Locate the cell with the specified text and output its [x, y] center coordinate. 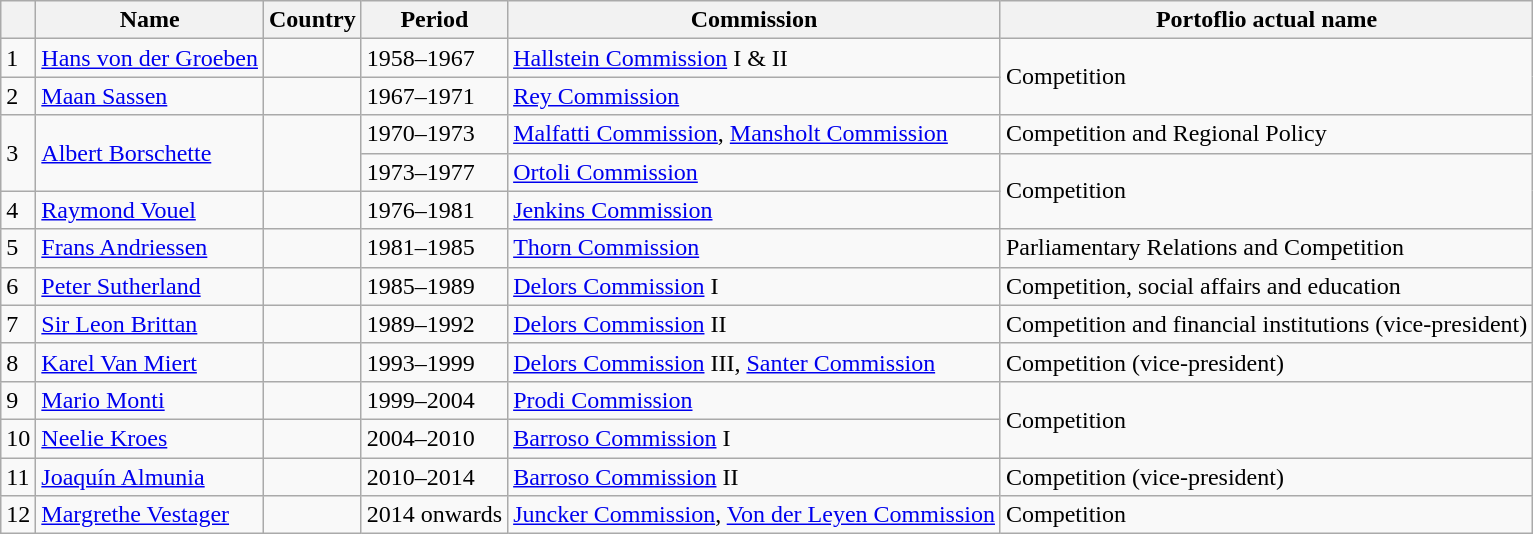
1 [18, 58]
Delors Commission I [754, 286]
Neelie Kroes [150, 438]
1970–1973 [434, 134]
1976–1981 [434, 210]
Commission [754, 20]
Raymond Vouel [150, 210]
Barroso Commission I [754, 438]
Mario Monti [150, 400]
Rey Commission [754, 96]
1985–1989 [434, 286]
Sir Leon Brittan [150, 324]
11 [18, 477]
2004–2010 [434, 438]
Prodi Commission [754, 400]
2010–2014 [434, 477]
Hans von der Groeben [150, 58]
Peter Sutherland [150, 286]
Malfatti Commission, Mansholt Commission [754, 134]
6 [18, 286]
Period [434, 20]
Joaquín Almunia [150, 477]
Name [150, 20]
Frans Andriessen [150, 248]
Competition and Regional Policy [1266, 134]
1993–1999 [434, 362]
1967–1971 [434, 96]
Karel Van Miert [150, 362]
1999–2004 [434, 400]
2014 onwards [434, 515]
Delors Commission II [754, 324]
Competition, social affairs and education [1266, 286]
1981–1985 [434, 248]
Hallstein Commission I & II [754, 58]
10 [18, 438]
Barroso Commission II [754, 477]
Maan Sassen [150, 96]
8 [18, 362]
1973–1977 [434, 172]
2 [18, 96]
9 [18, 400]
Portoflio actual name [1266, 20]
Ortoli Commission [754, 172]
Parliamentary Relations and Competition [1266, 248]
1989–1992 [434, 324]
4 [18, 210]
Thorn Commission [754, 248]
12 [18, 515]
5 [18, 248]
Competition and financial institutions (vice-president) [1266, 324]
Juncker Commission, Von der Leyen Commission [754, 515]
Margrethe Vestager [150, 515]
Jenkins Commission [754, 210]
3 [18, 153]
7 [18, 324]
Albert Borschette [150, 153]
1958–1967 [434, 58]
Country [312, 20]
Delors Commission III, Santer Commission [754, 362]
